Return [X, Y] of the center of cell containing provided text 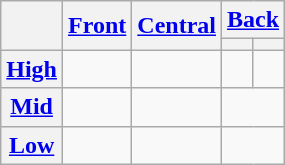
Low [32, 145]
Mid [32, 107]
Front [98, 26]
High [32, 69]
Central [177, 26]
Back [254, 20]
